Scan for the cell matching the given text and deliver its (x, y) coordinate at center. 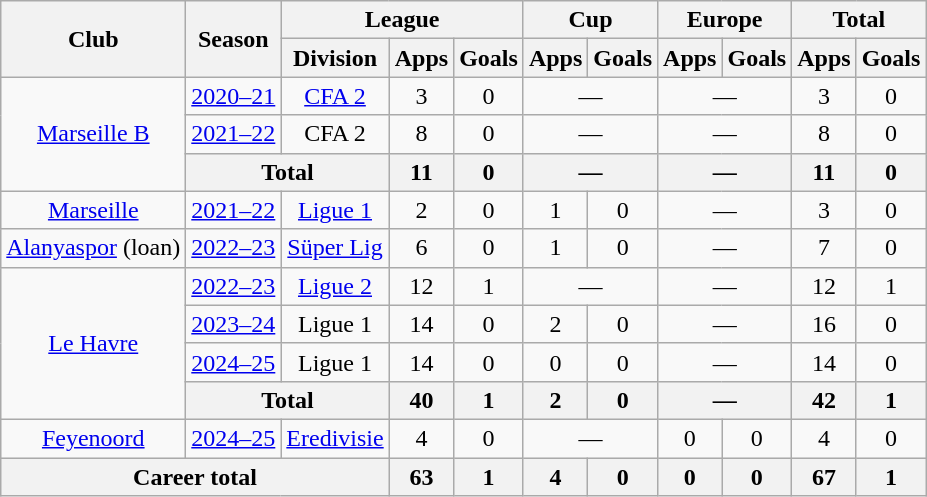
Eredivisie (335, 438)
Le Havre (94, 343)
Career total (195, 477)
League (402, 20)
Europe (725, 20)
63 (421, 477)
16 (824, 324)
Süper Lig (335, 248)
Alanyaspor (loan) (94, 248)
6 (421, 248)
2023–24 (234, 324)
Division (335, 58)
42 (824, 400)
Season (234, 39)
Cup (590, 20)
2020–21 (234, 96)
Ligue 2 (335, 286)
40 (421, 400)
7 (824, 248)
Marseille B (94, 134)
67 (824, 477)
Feyenoord (94, 438)
Club (94, 39)
Marseille (94, 210)
